Locate the cell with the specified text and output its (X, Y) center coordinate. 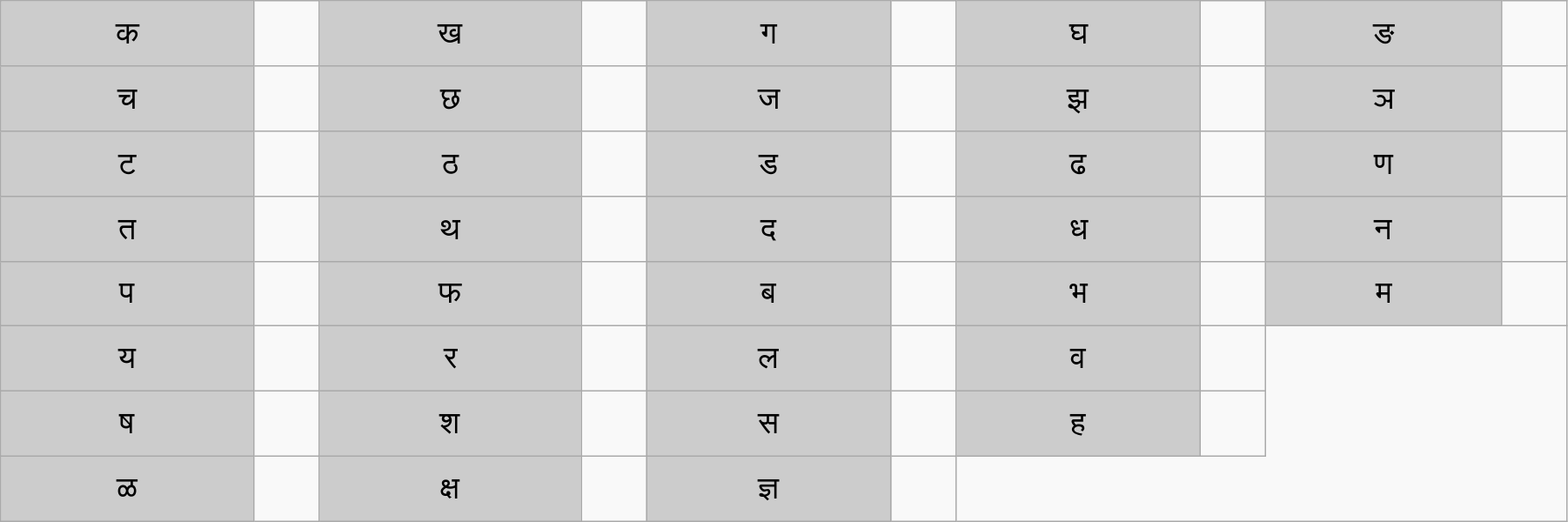
घ (1079, 33)
ल (769, 358)
ङ (1384, 33)
क्ष (451, 489)
द (769, 228)
त (127, 228)
भ (1079, 294)
ह (1079, 425)
व (1079, 358)
ख (451, 33)
ड (769, 164)
य (127, 358)
ष (127, 425)
ट (127, 164)
ग (769, 33)
च (127, 99)
क (127, 33)
ण (1384, 164)
श (451, 425)
छ (451, 99)
ठ (451, 164)
ध (1079, 228)
थ (451, 228)
ज (769, 99)
न (1384, 228)
ञ (1384, 99)
ब (769, 294)
प (127, 294)
ज्ञ (769, 489)
फ (451, 294)
ढ (1079, 164)
म (1384, 294)
र (451, 358)
झ (1079, 99)
ळ (127, 489)
स (769, 425)
